From the cell containing the given text, extract its center point as (x, y) coordinate. 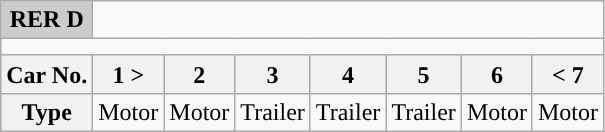
3 (273, 74)
6 (496, 74)
Car No. (47, 74)
< 7 (568, 74)
Type (47, 112)
RER D (47, 20)
1 > (128, 74)
4 (348, 74)
2 (200, 74)
5 (424, 74)
